From the cell containing the given text, extract its center point as [X, Y] coordinate. 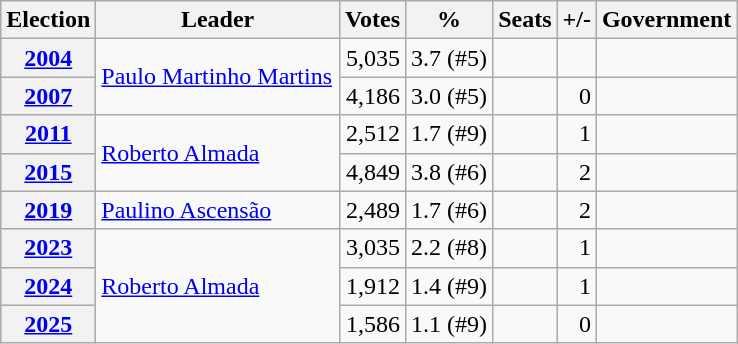
2024 [48, 286]
3.0 (#5) [450, 96]
1.7 (#9) [450, 134]
2019 [48, 210]
Leader [218, 20]
Paulino Ascensão [218, 210]
4,849 [372, 172]
1.1 (#9) [450, 324]
Government [666, 20]
1,586 [372, 324]
+/- [576, 20]
2025 [48, 324]
3,035 [372, 248]
Paulo Martinho Martins [218, 77]
Votes [372, 20]
Seats [525, 20]
2,489 [372, 210]
Election [48, 20]
4,186 [372, 96]
2011 [48, 134]
2007 [48, 96]
5,035 [372, 58]
1,912 [372, 286]
2004 [48, 58]
3.7 (#5) [450, 58]
1.7 (#6) [450, 210]
2.2 (#8) [450, 248]
2015 [48, 172]
3.8 (#6) [450, 172]
2,512 [372, 134]
1.4 (#9) [450, 286]
2023 [48, 248]
% [450, 20]
